Provide the (X, Y) coordinate of the cell's center where the given text is located.  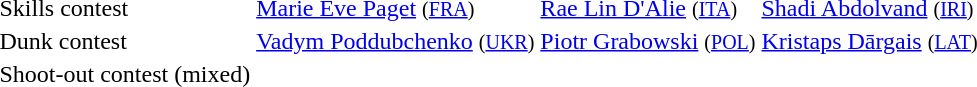
Vadym Poddubchenko (UKR) (396, 41)
Piotr Grabowski (POL) (648, 41)
